For the text-containing cell, return its midpoint in (x, y) coordinate format. 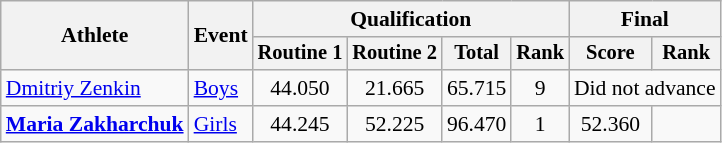
Girls (221, 124)
Athlete (95, 36)
52.225 (394, 124)
Maria Zakharchuk (95, 124)
Score (610, 54)
Did not advance (645, 88)
Dmitriy Zenkin (95, 88)
1 (540, 124)
65.715 (476, 88)
96.470 (476, 124)
52.360 (610, 124)
44.245 (300, 124)
Event (221, 36)
Qualification (411, 19)
Final (645, 19)
9 (540, 88)
21.665 (394, 88)
Routine 1 (300, 54)
44.050 (300, 88)
Routine 2 (394, 54)
Boys (221, 88)
Total (476, 54)
